Find where the given text appears and provide that cell's center as [X, Y] coordinate. 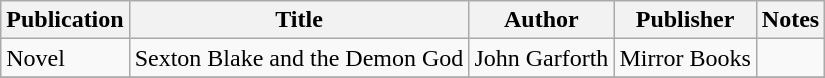
Publisher [685, 20]
Notes [790, 20]
Novel [65, 58]
Sexton Blake and the Demon God [299, 58]
Author [542, 20]
John Garforth [542, 58]
Mirror Books [685, 58]
Publication [65, 20]
Title [299, 20]
